From the cell containing the given text, extract its center point as (x, y) coordinate. 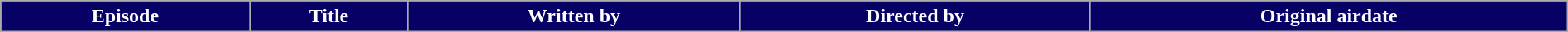
Episode (126, 16)
Title (329, 16)
Original airdate (1328, 16)
Directed by (915, 16)
Written by (574, 16)
